Locate the cell with the specified text and output its [x, y] center coordinate. 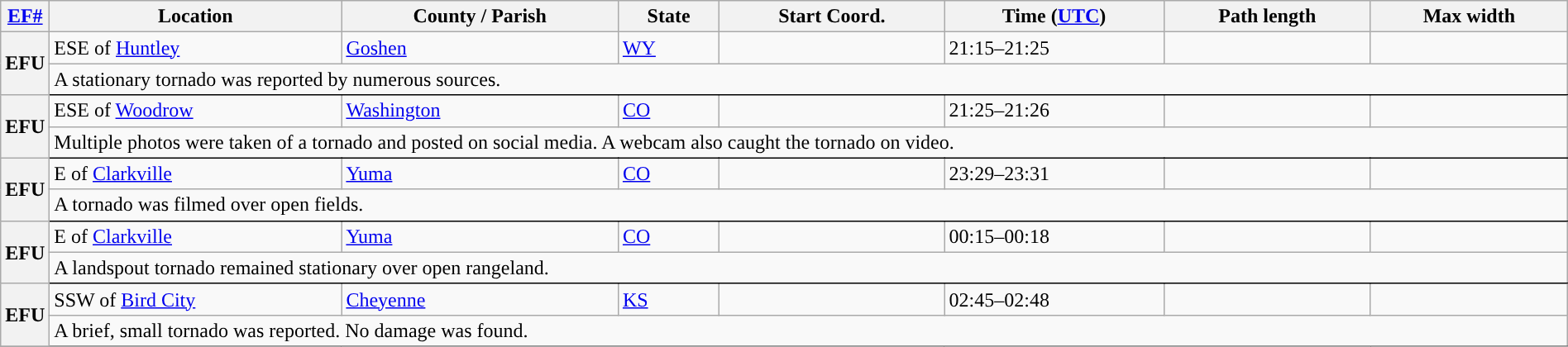
A landspout tornado remained stationary over open rangeland. [809, 268]
A brief, small tornado was reported. No damage was found. [809, 330]
Goshen [480, 48]
ESE of Woodrow [195, 111]
Time (UTC) [1054, 17]
21:15–21:25 [1054, 48]
KS [668, 299]
Start Coord. [832, 17]
A tornado was filmed over open fields. [809, 205]
EF# [25, 17]
Max width [1469, 17]
Location [195, 17]
02:45–02:48 [1054, 299]
Path length [1267, 17]
SSW of Bird City [195, 299]
00:15–00:18 [1054, 236]
State [668, 17]
Multiple photos were taken of a tornado and posted on social media. A webcam also caught the tornado on video. [809, 142]
A stationary tornado was reported by numerous sources. [809, 79]
23:29–23:31 [1054, 173]
Cheyenne [480, 299]
ESE of Huntley [195, 48]
County / Parish [480, 17]
Washington [480, 111]
WY [668, 48]
21:25–21:26 [1054, 111]
